Search for the cell housing the specified text and yield its [X, Y] center coordinate. 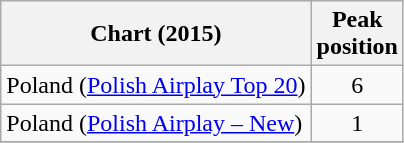
Poland (Polish Airplay – New) [156, 123]
Chart (2015) [156, 34]
6 [357, 85]
Poland (Polish Airplay Top 20) [156, 85]
1 [357, 123]
Peakposition [357, 34]
